Return [x, y] of the center of cell containing provided text 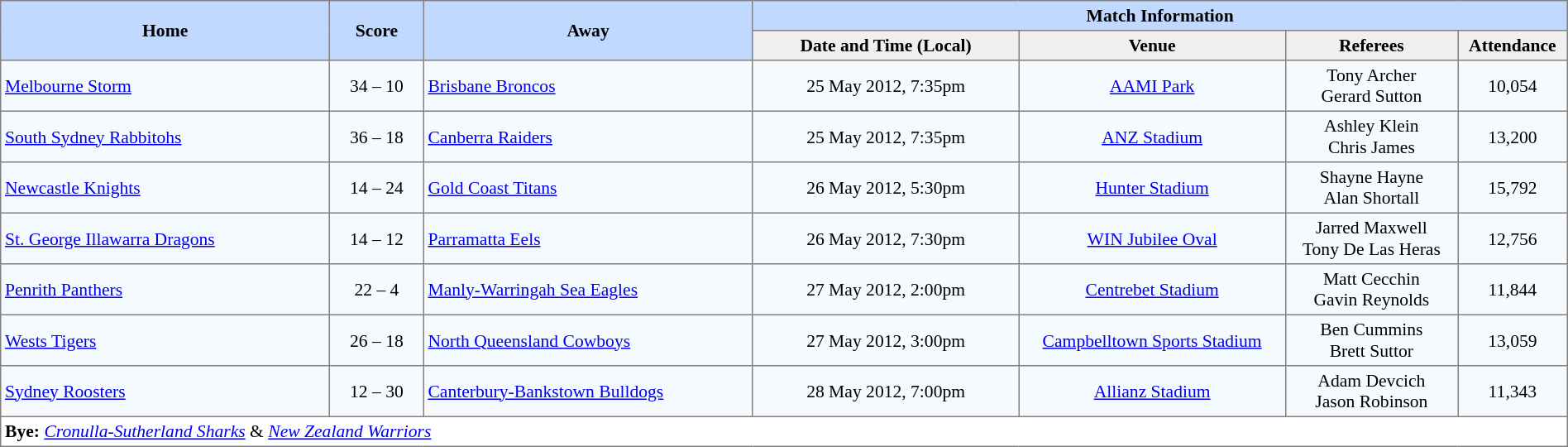
Away [588, 31]
22 – 4 [377, 290]
13,200 [1513, 137]
13,059 [1513, 340]
15,792 [1513, 188]
12,756 [1513, 238]
Gold Coast Titans [588, 188]
Ashley Klein Chris James [1371, 137]
Attendance [1513, 46]
AAMI Park [1152, 86]
Ben Cummins Brett Suttor [1371, 340]
Campbelltown Sports Stadium [1152, 340]
North Queensland Cowboys [588, 340]
Score [377, 31]
14 – 24 [377, 188]
Venue [1152, 46]
Jarred Maxwell Tony De Las Heras [1371, 238]
Referees [1371, 46]
28 May 2012, 7:00pm [886, 392]
Allianz Stadium [1152, 392]
26 May 2012, 7:30pm [886, 238]
Date and Time (Local) [886, 46]
Canberra Raiders [588, 137]
WIN Jubilee Oval [1152, 238]
Manly-Warringah Sea Eagles [588, 290]
Penrith Panthers [165, 290]
Home [165, 31]
Parramatta Eels [588, 238]
Wests Tigers [165, 340]
34 – 10 [377, 86]
Tony Archer Gerard Sutton [1371, 86]
Brisbane Broncos [588, 86]
11,343 [1513, 392]
ANZ Stadium [1152, 137]
26 – 18 [377, 340]
27 May 2012, 3:00pm [886, 340]
26 May 2012, 5:30pm [886, 188]
Canterbury-Bankstown Bulldogs [588, 392]
Newcastle Knights [165, 188]
Hunter Stadium [1152, 188]
St. George Illawarra Dragons [165, 238]
Match Information [1159, 16]
Centrebet Stadium [1152, 290]
36 – 18 [377, 137]
South Sydney Rabbitohs [165, 137]
Sydney Roosters [165, 392]
11,844 [1513, 290]
27 May 2012, 2:00pm [886, 290]
10,054 [1513, 86]
14 – 12 [377, 238]
Melbourne Storm [165, 86]
Adam Devcich Jason Robinson [1371, 392]
Matt Cecchin Gavin Reynolds [1371, 290]
Bye: Cronulla-Sutherland Sharks & New Zealand Warriors [784, 431]
Shayne Hayne Alan Shortall [1371, 188]
12 – 30 [377, 392]
